Return the [x, y] coordinate for the center point of the cell that contains the specified text.  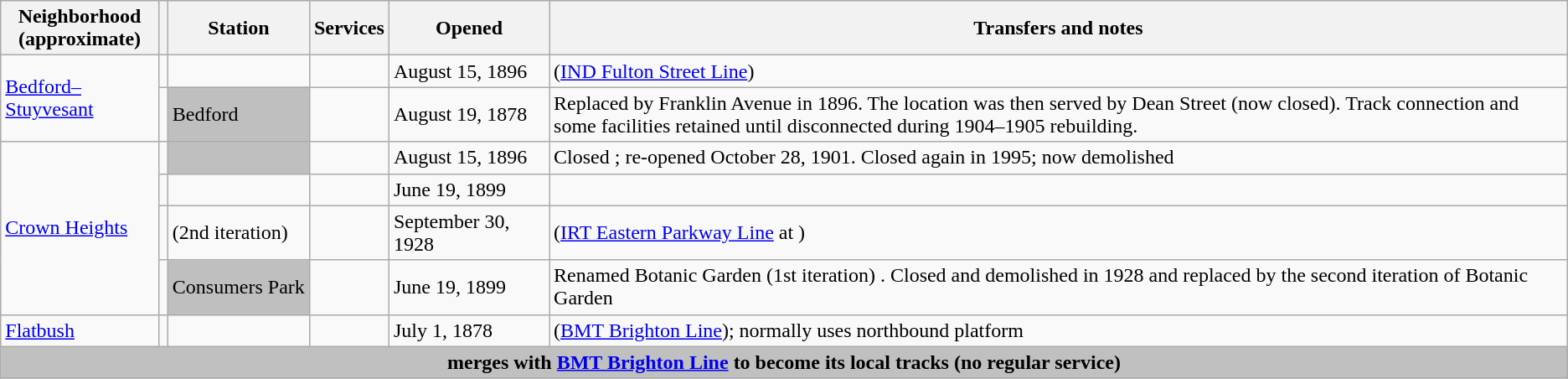
Bedford [238, 114]
Closed ; re-opened October 28, 1901. Closed again in 1995; now demolished [1059, 158]
Opened [469, 29]
merges with BMT Brighton Line to become its local tracks (no regular service) [784, 362]
(IRT Eastern Parkway Line at ) [1059, 233]
Consumers Park [238, 287]
Neighborhood(approximate) [80, 29]
(2nd iteration) [238, 233]
Bedford–Stuyvesant [80, 99]
Flatbush [80, 330]
(IND Fulton Street Line) [1059, 71]
(BMT Brighton Line); normally uses northbound platform [1059, 330]
Transfers and notes [1059, 29]
August 19, 1878 [469, 114]
Station [238, 29]
July 1, 1878 [469, 330]
Renamed Botanic Garden (1st iteration) . Closed and demolished in 1928 and replaced by the second iteration of Botanic Garden [1059, 287]
September 30, 1928 [469, 233]
Services [348, 29]
Crown Heights [80, 228]
